Return [X, Y] of the center of cell containing provided text 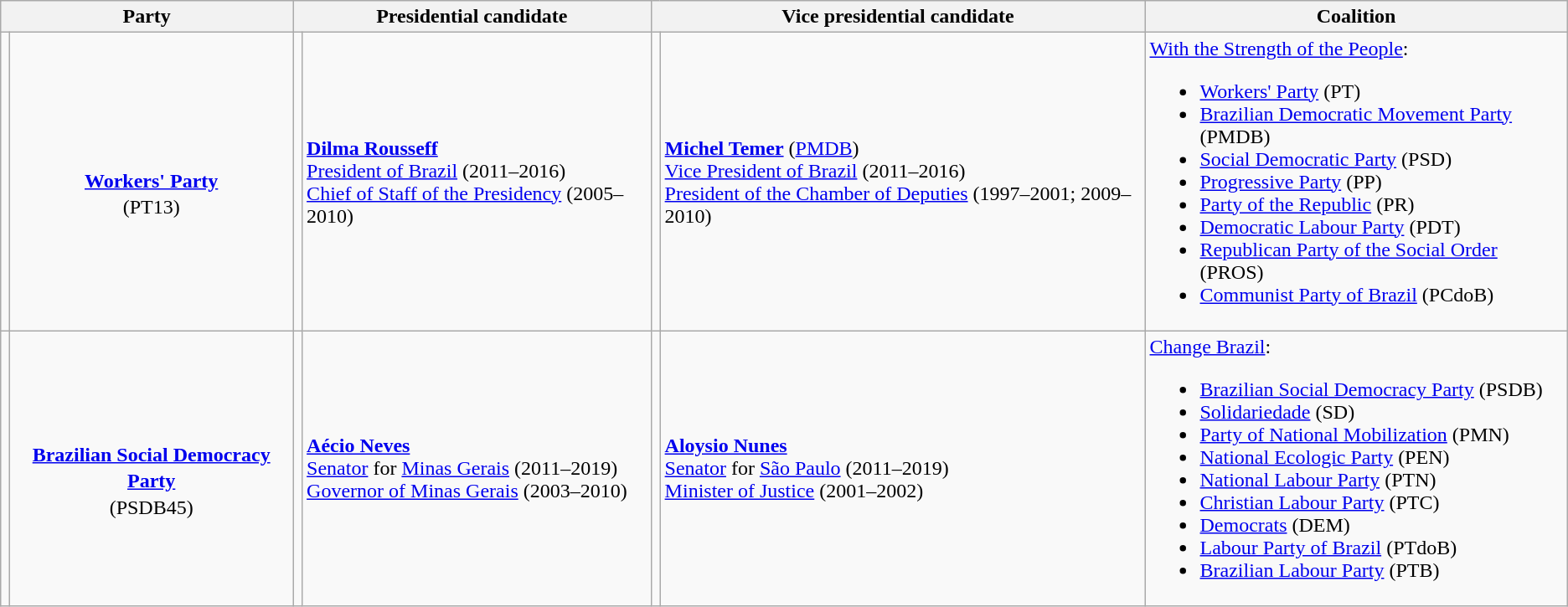
Coalition [1356, 17]
Vice presidential candidate [898, 17]
Aloysio NunesSenator for São Paulo (2011–2019)Minister of Justice (2001–2002) [903, 469]
Aécio NevesSenator for Minas Gerais (2011–2019)Governor of Minas Gerais (2003–2010) [477, 469]
Presidential candidate [472, 17]
Brazilian Social Democracy Party(PSDB45) [152, 469]
Party [147, 17]
Workers' Party(PT13) [152, 182]
Michel Temer (PMDB)Vice President of Brazil (2011–2016)President of the Chamber of Deputies (1997–2001; 2009–2010) [903, 182]
Dilma RousseffPresident of Brazil (2011–2016)Chief of Staff of the Presidency (2005–2010) [477, 182]
